Search for the cell housing the specified text and yield its (x, y) center coordinate. 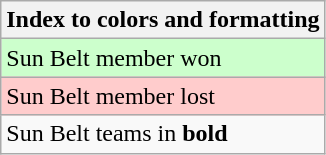
Sun Belt member won (163, 58)
Sun Belt teams in bold (163, 134)
Index to colors and formatting (163, 20)
Sun Belt member lost (163, 96)
